Detect which cell encompasses the target text, then output its (X, Y) center coordinate. 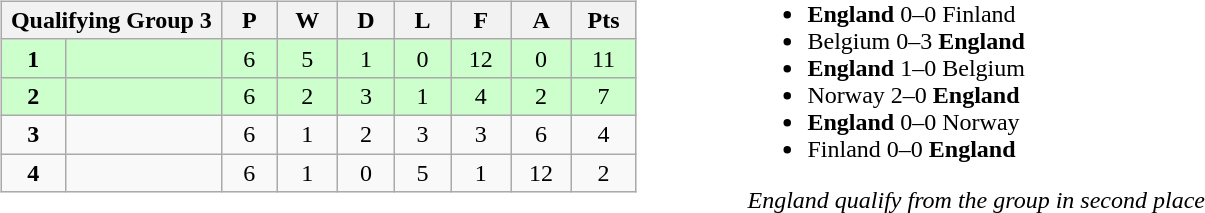
F (481, 20)
P (250, 20)
W (307, 20)
Pts (603, 20)
A (541, 20)
D (366, 20)
7 (603, 96)
L (422, 20)
Qualifying Group 3 (111, 20)
11 (603, 58)
